Pinpoint the cell where the given text exists, returning its [X, Y] midpoint coordinate. 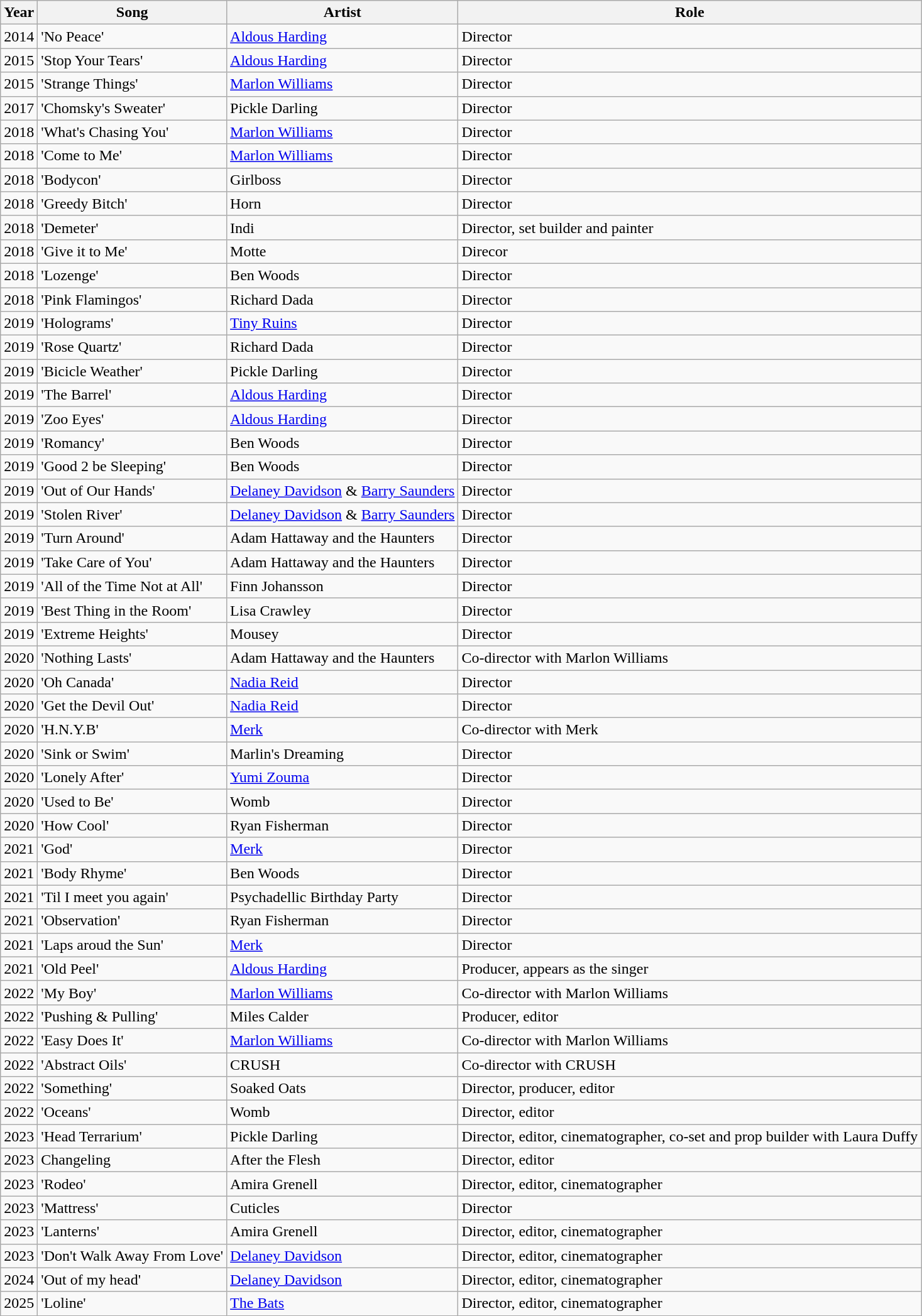
'Stop Your Tears' [132, 60]
'Lanterns' [132, 1232]
'What's Chasing You' [132, 132]
'Lonely After' [132, 778]
'Don't Walk Away From Love' [132, 1256]
'Used to Be' [132, 802]
'Stolen River' [132, 514]
After the Flesh [343, 1160]
'Chomsky's Sweater' [132, 108]
'Oh Canada' [132, 682]
Mousey [343, 634]
Miles Calder [343, 1016]
Producer, editor [690, 1016]
'Mattress' [132, 1208]
'Abstract Oils' [132, 1065]
Co-director with Merk [690, 730]
'Loline' [132, 1303]
Direcor [690, 251]
'My Boy' [132, 992]
'No Peace' [132, 36]
The Bats [343, 1303]
'H.N.Y.B' [132, 730]
Horn [343, 204]
'Easy Does It' [132, 1040]
'Good 2 be Sleeping' [132, 467]
'Best Thing in the Room' [132, 610]
'Out of my head' [132, 1280]
'Greedy Bitch' [132, 204]
'Body Rhyme' [132, 873]
Girlboss [343, 180]
Yumi Zouma [343, 778]
Finn Johansson [343, 586]
'Nothing Lasts' [132, 658]
2024 [19, 1280]
'Out of Our Hands' [132, 491]
2014 [19, 36]
'Bodycon' [132, 180]
'Old Peel' [132, 969]
Lisa Crawley [343, 610]
Artist [343, 13]
'Demeter' [132, 227]
Indi [343, 227]
Song [132, 13]
'Laps aroud the Sun' [132, 945]
'Romancy' [132, 443]
'Rose Quartz' [132, 347]
Year [19, 13]
'Pushing & Pulling' [132, 1016]
2017 [19, 108]
'Til I meet you again' [132, 897]
'Come to Me' [132, 156]
Soaked Oats [343, 1089]
'Bicicle Weather' [132, 371]
'Give it to Me' [132, 251]
'Lozenge' [132, 275]
Director, editor, cinematographer, co-set and prop builder with Laura Duffy [690, 1136]
Tiny Ruins [343, 324]
Psychadellic Birthday Party [343, 897]
'Extreme Heights' [132, 634]
'How Cool' [132, 825]
'The Barrel' [132, 395]
'Turn Around' [132, 538]
Motte [343, 251]
'Something' [132, 1089]
Director, set builder and painter [690, 227]
Marlin's Dreaming [343, 754]
'Head Terrarium' [132, 1136]
2025 [19, 1303]
Co-director with CRUSH [690, 1065]
'Zoo Eyes' [132, 419]
'Get the Devil Out' [132, 706]
'God' [132, 849]
'Oceans' [132, 1112]
'Rodeo' [132, 1184]
Producer, appears as the singer [690, 969]
Cuticles [343, 1208]
Role [690, 13]
'Holograms' [132, 324]
'All of the Time Not at All' [132, 586]
CRUSH [343, 1065]
'Strange Things' [132, 84]
'Sink or Swim' [132, 754]
'Pink Flamingos' [132, 300]
'Observation' [132, 921]
Changeling [132, 1160]
'Take Care of You' [132, 562]
Director, producer, editor [690, 1089]
